From the cell containing the given text, extract its center point as (x, y) coordinate. 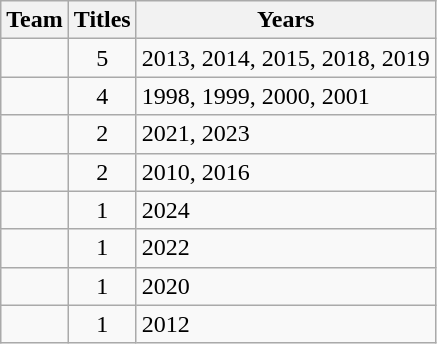
2021, 2023 (286, 134)
4 (102, 96)
2012 (286, 324)
1998, 1999, 2000, 2001 (286, 96)
2013, 2014, 2015, 2018, 2019 (286, 58)
Years (286, 20)
Titles (102, 20)
2022 (286, 248)
2020 (286, 286)
5 (102, 58)
2024 (286, 210)
Team (35, 20)
2010, 2016 (286, 172)
